From the cell containing the given text, extract its center point as [X, Y] coordinate. 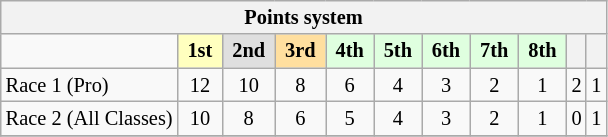
0 [577, 118]
5th [398, 51]
Points system [304, 17]
7th [494, 51]
6th [446, 51]
1st [200, 51]
3rd [300, 51]
12 [200, 85]
5 [350, 118]
2nd [248, 51]
Race 1 (Pro) [90, 85]
4th [350, 51]
Race 2 (All Classes) [90, 118]
8th [542, 51]
